Capture the cell that displays the provided text and extract its (x, y) central coordinate. 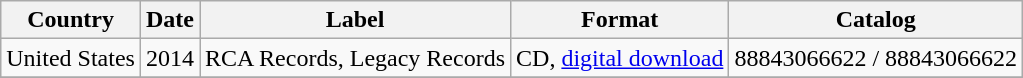
Country (71, 20)
CD, digital download (620, 58)
United States (71, 58)
Format (620, 20)
Catalog (876, 20)
Date (170, 20)
88843066622 / 88843066622 (876, 58)
2014 (170, 58)
Label (356, 20)
RCA Records, Legacy Records (356, 58)
